Determine the (x, y) coordinate at the center of the cell enclosing the given text.  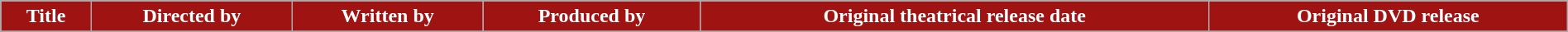
Produced by (592, 16)
Directed by (192, 16)
Written by (387, 16)
Original DVD release (1388, 16)
Title (46, 16)
Original theatrical release date (954, 16)
